From the cell containing the given text, extract its center point as [x, y] coordinate. 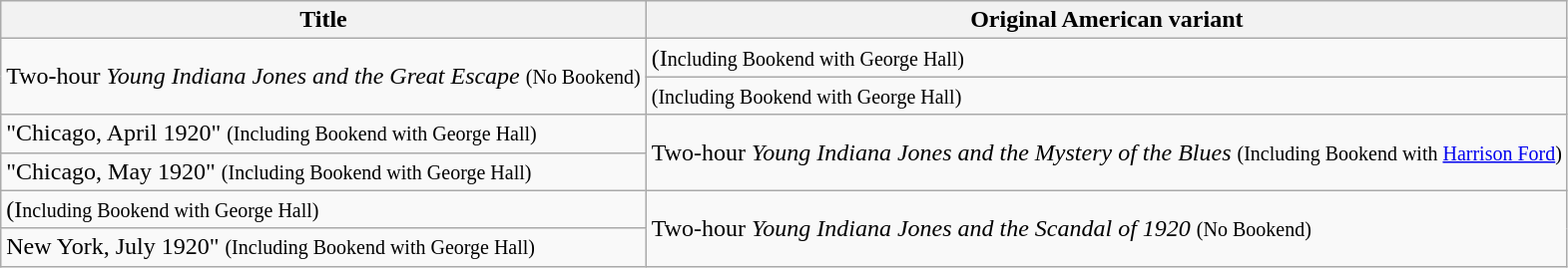
"Chicago, April 1920" (Including Bookend with George Hall) [323, 134]
Two-hour Young Indiana Jones and the Mystery of the Blues (Including Bookend with Harrison Ford) [1106, 152]
Two-hour Young Indiana Jones and the Scandal of 1920 (No Bookend) [1106, 228]
Original American variant [1106, 20]
New York, July 1920" (Including Bookend with George Hall) [323, 247]
"Chicago, May 1920" (Including Bookend with George Hall) [323, 171]
Two-hour Young Indiana Jones and the Great Escape (No Bookend) [323, 77]
Title [323, 20]
